For the text-containing cell, return its midpoint in [X, Y] coordinate format. 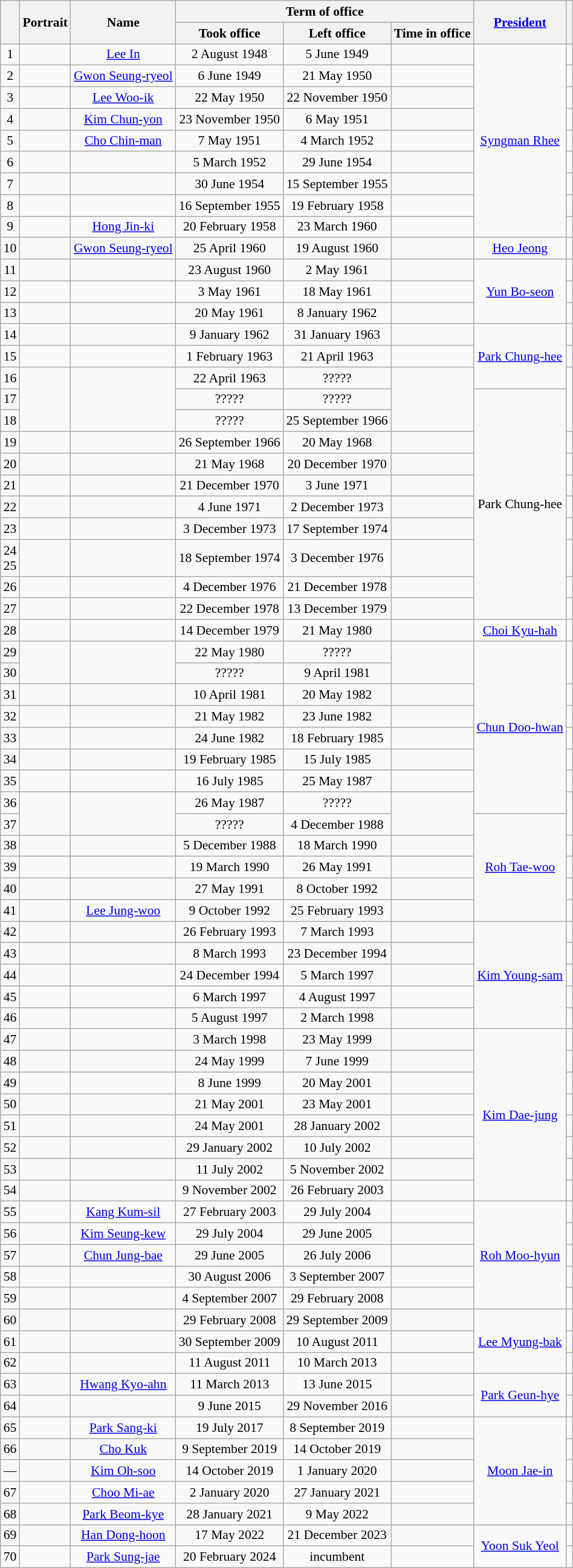
19 [10, 443]
55 [10, 1212]
29 [10, 652]
3 May 1961 [230, 292]
31 [10, 695]
50 [10, 1105]
President [520, 22]
6 [10, 163]
29 September 2009 [337, 1320]
13 December 1979 [337, 609]
70 [10, 1557]
23 March 1960 [337, 227]
16 July 1985 [230, 782]
3 March 1998 [230, 1040]
Kim Chun-yon [123, 119]
25 April 1960 [230, 249]
28 [10, 630]
Kim Young-sam [520, 975]
1 February 1963 [230, 356]
23 June 1982 [337, 717]
24 May 1999 [230, 1062]
Moon Jae-in [520, 1471]
16 September 1955 [230, 206]
62 [10, 1363]
5 June 1949 [337, 54]
Heo Jeong [520, 249]
47 [10, 1040]
22 May 1980 [230, 652]
7 [10, 184]
16 [10, 378]
8 September 2019 [337, 1428]
35 [10, 782]
23 May 1999 [337, 1040]
9 October 1992 [230, 910]
4 December 1988 [337, 825]
3 [10, 98]
Yoon Suk Yeol [520, 1546]
66 [10, 1449]
11 July 2002 [230, 1169]
21 May 1968 [230, 464]
23 May 2001 [337, 1105]
7 May 1951 [230, 141]
34 [10, 760]
18 February 1985 [337, 738]
2 December 1973 [337, 508]
11 August 2011 [230, 1363]
9 May 2022 [337, 1514]
11 March 2013 [230, 1385]
30 August 2006 [230, 1277]
21 [10, 486]
15 September 1955 [337, 184]
30 June 1954 [230, 184]
10 April 1981 [230, 695]
7 March 1993 [337, 932]
14 [10, 335]
19 February 1958 [337, 206]
1 January 2020 [337, 1471]
45 [10, 997]
10 August 2011 [337, 1342]
18 [10, 421]
5 December 1988 [230, 846]
15 [10, 356]
59 [10, 1299]
4 December 1976 [230, 587]
54 [10, 1191]
10 July 2002 [337, 1148]
Syngman Rhee [520, 140]
Park Sang-ki [123, 1428]
17 September 1974 [337, 529]
20 [10, 464]
63 [10, 1385]
27 January 2021 [337, 1492]
21 May 1950 [337, 76]
21 May 1980 [337, 630]
5 August 1997 [230, 1018]
22 April 1963 [230, 378]
48 [10, 1062]
42 [10, 932]
29 November 2016 [337, 1406]
15 July 1985 [337, 760]
49 [10, 1083]
4 June 1971 [230, 508]
37 [10, 825]
4 September 2007 [230, 1299]
26 February 2003 [337, 1191]
60 [10, 1320]
23 November 1950 [230, 119]
24 June 1982 [230, 738]
17 [10, 399]
8 October 1992 [337, 889]
26 February 1993 [230, 932]
56 [10, 1234]
26 July 2006 [337, 1255]
3 September 2007 [337, 1277]
4 August 1997 [337, 997]
28 January 2002 [337, 1126]
5 March 1997 [337, 975]
10 [10, 249]
68 [10, 1514]
28 January 2021 [230, 1514]
20 May 1961 [230, 313]
Lee Woo-ik [123, 98]
2 [10, 76]
Time in office [433, 33]
23 December 1994 [337, 954]
39 [10, 867]
24 May 2001 [230, 1126]
29 June 1954 [337, 163]
8 June 1999 [230, 1083]
2 May 1961 [337, 270]
Hong Jin-ki [123, 227]
21 December 1970 [230, 486]
52 [10, 1148]
Chun Doo-hwan [520, 727]
Yun Bo-seon [520, 292]
33 [10, 738]
27 May 1991 [230, 889]
Left office [337, 33]
27 February 2003 [230, 1212]
Roh Moo-hyun [520, 1255]
Choi Kyu-hah [520, 630]
19 March 1990 [230, 867]
8 March 1993 [230, 954]
30 September 2009 [230, 1342]
58 [10, 1277]
38 [10, 846]
44 [10, 975]
29 January 2002 [230, 1148]
Park Geun-hye [520, 1395]
69 [10, 1535]
21 May 2001 [230, 1105]
21 April 1963 [337, 356]
Kang Kum-sil [123, 1212]
Hwang Kyo-ahn [123, 1385]
26 May 1987 [230, 803]
4 [10, 119]
61 [10, 1342]
20 May 1968 [337, 443]
32 [10, 717]
Kim Seung-kew [123, 1234]
Park Beom-kye [123, 1514]
5 March 1952 [230, 163]
17 May 2022 [230, 1535]
22 [10, 508]
41 [10, 910]
Cho Chin-man [123, 141]
9 [10, 227]
26 [10, 587]
5 November 2002 [337, 1169]
11 [10, 270]
Term of office [325, 11]
22 December 1978 [230, 609]
9 September 2019 [230, 1449]
65 [10, 1428]
22 May 1950 [230, 98]
20 May 2001 [337, 1083]
6 May 1951 [337, 119]
12 [10, 292]
2 March 1998 [337, 1018]
Lee Jung-woo [123, 910]
3 December 1973 [230, 529]
20 May 1982 [337, 695]
3 June 1971 [337, 486]
5 [10, 141]
30 [10, 673]
19 August 1960 [337, 249]
51 [10, 1126]
2 August 1948 [230, 54]
57 [10, 1255]
Kim Dae-jung [520, 1116]
43 [10, 954]
31 January 1963 [337, 335]
36 [10, 803]
40 [10, 889]
6 June 1949 [230, 76]
6 March 1997 [230, 997]
25 September 1966 [337, 421]
23 [10, 529]
Chun Jung-bae [123, 1255]
20 February 1958 [230, 227]
26 May 1991 [337, 867]
Choo Mi-ae [123, 1492]
22 November 1950 [337, 98]
2 January 2020 [230, 1492]
9 January 1962 [230, 335]
Roh Tae-woo [520, 867]
Kim Oh-soo [123, 1471]
67 [10, 1492]
20 February 2024 [230, 1557]
23 August 1960 [230, 270]
8 [10, 206]
10 March 2013 [337, 1363]
Name [123, 22]
53 [10, 1169]
Cho Kuk [123, 1449]
9 November 2002 [230, 1191]
9 April 1981 [337, 673]
4 March 1952 [337, 141]
14 December 1979 [230, 630]
Park Sung-jae [123, 1557]
Lee Myung-bak [520, 1342]
19 February 1985 [230, 760]
Took office [230, 33]
7 June 1999 [337, 1062]
Lee In [123, 54]
Portrait [45, 22]
2425 [10, 558]
46 [10, 1018]
18 March 1990 [337, 846]
18 May 1961 [337, 292]
18 September 1974 [230, 558]
26 September 1966 [230, 443]
19 July 2017 [230, 1428]
8 January 1962 [337, 313]
25 May 1987 [337, 782]
1 [10, 54]
21 December 2023 [337, 1535]
3 December 1976 [337, 558]
incumbent [337, 1557]
64 [10, 1406]
25 February 1993 [337, 910]
24 December 1994 [230, 975]
20 December 1970 [337, 464]
21 May 1982 [230, 717]
13 [10, 313]
Han Dong-hoon [123, 1535]
27 [10, 609]
21 December 1978 [337, 587]
13 June 2015 [337, 1385]
— [10, 1471]
9 June 2015 [230, 1406]
